Return the [X, Y] coordinate for the center point of the cell that contains the specified text.  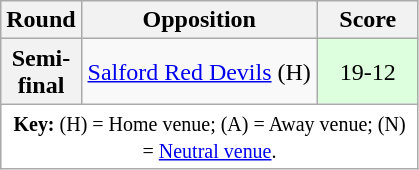
Round [41, 20]
Key: (H) = Home venue; (A) = Away venue; (N) = Neutral venue. [210, 136]
Opposition [199, 20]
Salford Red Devils (H) [199, 72]
19-12 [368, 72]
Semi-final [41, 72]
Score [368, 20]
